For the text-containing cell, return its midpoint in [x, y] coordinate format. 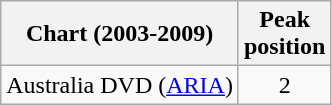
2 [284, 85]
Chart (2003-2009) [120, 34]
Peak position [284, 34]
Australia DVD (ARIA) [120, 85]
